From the cell containing the given text, extract its center point as [x, y] coordinate. 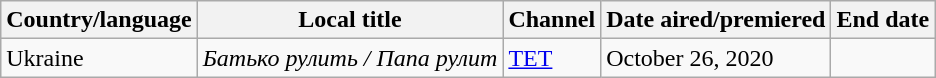
October 26, 2020 [716, 58]
TET [552, 58]
Local title [350, 20]
Country/language [99, 20]
Date aired/premiered [716, 20]
Ukraine [99, 58]
End date [883, 20]
Батько рулить / Папа рулит [350, 58]
Channel [552, 20]
